Provide the [x, y] coordinate of the cell's center where the given text is located.  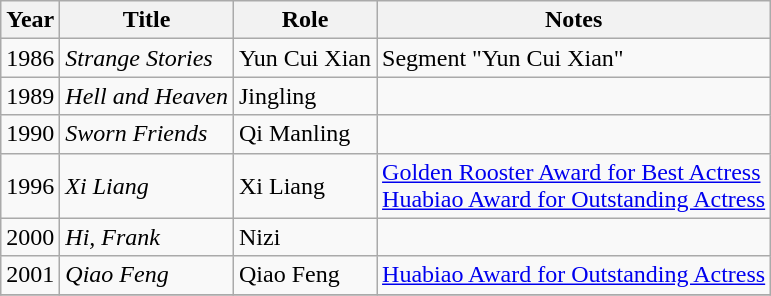
1989 [30, 96]
1996 [30, 186]
Qi Manling [304, 134]
Year [30, 20]
Sworn Friends [147, 134]
Jingling [304, 96]
Segment "Yun Cui Xian" [574, 58]
Strange Stories [147, 58]
1990 [30, 134]
Hi, Frank [147, 237]
2000 [30, 237]
Title [147, 20]
Yun Cui Xian [304, 58]
Notes [574, 20]
Nizi [304, 237]
Role [304, 20]
2001 [30, 275]
1986 [30, 58]
Huabiao Award for Outstanding Actress [574, 275]
Golden Rooster Award for Best ActressHuabiao Award for Outstanding Actress [574, 186]
Hell and Heaven [147, 96]
